Pinpoint the cell where the given text exists, returning its (x, y) midpoint coordinate. 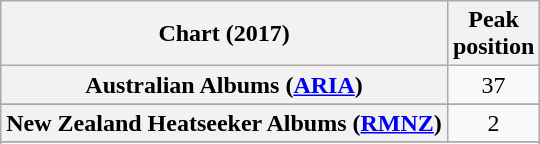
37 (493, 85)
New Zealand Heatseeker Albums (RMNZ) (224, 123)
Australian Albums (ARIA) (224, 85)
Chart (2017) (224, 34)
Peak position (493, 34)
2 (493, 123)
